Pinpoint the cell where the given text exists, returning its (x, y) midpoint coordinate. 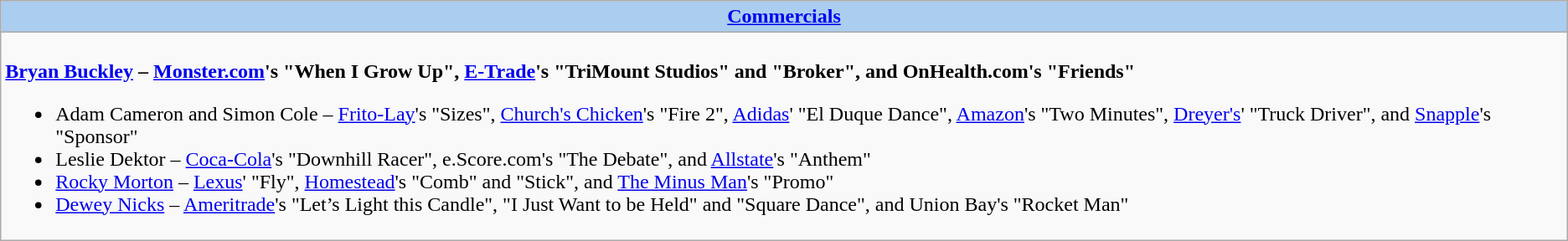
Commercials (784, 17)
